Provide the (x, y) coordinate of the cell's center where the given text is located.  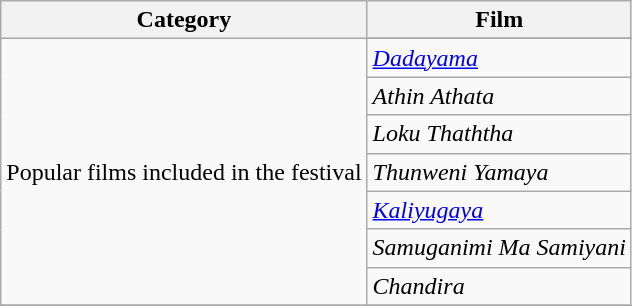
Loku Thaththa (499, 134)
Category (184, 20)
Popular films included in the festival (184, 172)
Kaliyugaya (499, 210)
Dadayama (499, 58)
Samuganimi Ma Samiyani (499, 248)
Athin Athata (499, 96)
Thunweni Yamaya (499, 172)
Film (499, 20)
Chandira (499, 286)
